Search for the cell housing the specified text and yield its (X, Y) center coordinate. 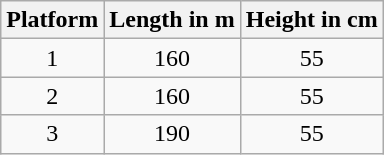
Platform (52, 20)
1 (52, 58)
190 (172, 134)
2 (52, 96)
Height in cm (312, 20)
3 (52, 134)
Length in m (172, 20)
